Detect which cell encompasses the target text, then output its [x, y] center coordinate. 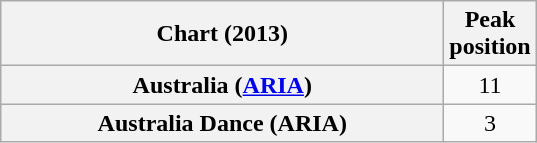
3 [490, 123]
Australia (ARIA) [222, 85]
Chart (2013) [222, 34]
Peakposition [490, 34]
11 [490, 85]
Australia Dance (ARIA) [222, 123]
